Find where the given text appears and provide that cell's center as (x, y) coordinate. 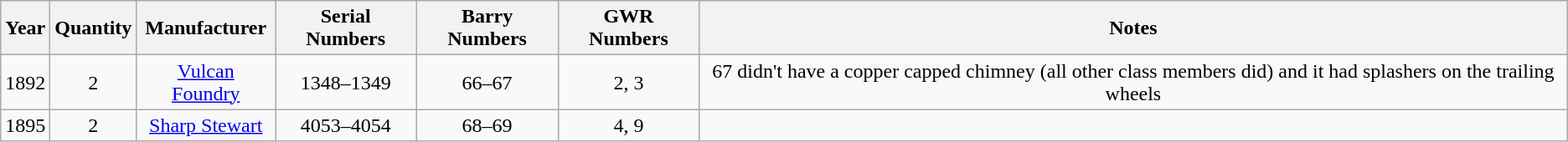
68–69 (487, 125)
4, 9 (628, 125)
Serial Numbers (346, 28)
Quantity (94, 28)
1892 (25, 82)
1348–1349 (346, 82)
4053–4054 (346, 125)
Manufacturer (206, 28)
GWR Numbers (628, 28)
Notes (1134, 28)
2, 3 (628, 82)
Barry Numbers (487, 28)
67 didn't have a copper capped chimney (all other class members did) and it had splashers on the trailing wheels (1134, 82)
Sharp Stewart (206, 125)
Vulcan Foundry (206, 82)
66–67 (487, 82)
Year (25, 28)
1895 (25, 125)
